Extract the (X, Y) coordinate from the center of the cell holding the provided text.  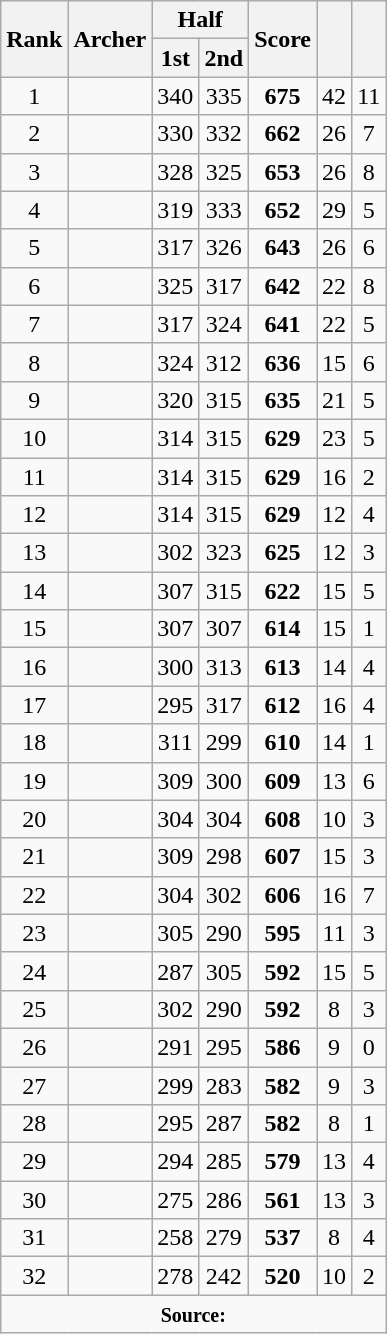
641 (283, 324)
635 (283, 400)
332 (224, 134)
612 (283, 705)
20 (34, 819)
606 (283, 895)
313 (224, 667)
625 (283, 553)
340 (176, 96)
319 (176, 210)
298 (224, 857)
652 (283, 210)
42 (334, 96)
323 (224, 553)
335 (224, 96)
279 (224, 1238)
595 (283, 933)
258 (176, 1238)
311 (176, 743)
330 (176, 134)
326 (224, 248)
24 (34, 971)
Score (283, 39)
18 (34, 743)
675 (283, 96)
278 (176, 1276)
32 (34, 1276)
662 (283, 134)
286 (224, 1200)
294 (176, 1162)
30 (34, 1200)
Half (200, 20)
320 (176, 400)
328 (176, 172)
614 (283, 629)
609 (283, 781)
Archer (110, 39)
0 (369, 1047)
25 (34, 1009)
275 (176, 1200)
610 (283, 743)
1st (176, 58)
653 (283, 172)
27 (34, 1085)
312 (224, 362)
333 (224, 210)
561 (283, 1200)
291 (176, 1047)
283 (224, 1085)
Source: (194, 1314)
242 (224, 1276)
608 (283, 819)
537 (283, 1238)
586 (283, 1047)
622 (283, 591)
31 (34, 1238)
285 (224, 1162)
613 (283, 667)
636 (283, 362)
579 (283, 1162)
Rank (34, 39)
2nd (224, 58)
643 (283, 248)
607 (283, 857)
642 (283, 286)
520 (283, 1276)
28 (34, 1124)
17 (34, 705)
19 (34, 781)
